Determine the [x, y] coordinate at the center of the cell enclosing the given text.  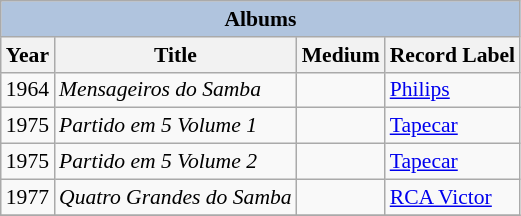
1964 [28, 90]
Partido em 5 Volume 1 [176, 126]
Partido em 5 Volume 2 [176, 162]
Year [28, 55]
Mensageiros do Samba [176, 90]
Medium [341, 55]
Albums [260, 19]
Title [176, 55]
Philips [452, 90]
Quatro Grandes do Samba [176, 197]
1977 [28, 197]
Record Label [452, 55]
RCA Victor [452, 197]
